Provide the [x, y] coordinate of the cell's center where the given text is located.  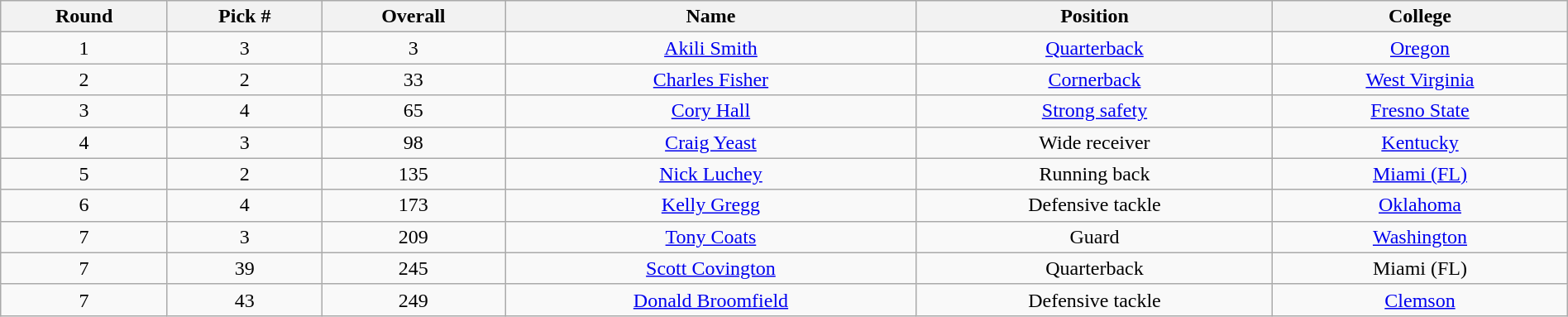
Akili Smith [711, 48]
Oregon [1421, 48]
Strong safety [1094, 111]
Oklahoma [1421, 205]
Wide receiver [1094, 142]
Pick # [245, 17]
Clemson [1421, 300]
Name [711, 17]
Donald Broomfield [711, 300]
Washington [1421, 237]
249 [414, 300]
65 [414, 111]
Craig Yeast [711, 142]
43 [245, 300]
209 [414, 237]
39 [245, 268]
Charles Fisher [711, 79]
Scott Covington [711, 268]
Round [84, 17]
173 [414, 205]
98 [414, 142]
Tony Coats [711, 237]
5 [84, 174]
Guard [1094, 237]
245 [414, 268]
Kentucky [1421, 142]
6 [84, 205]
1 [84, 48]
33 [414, 79]
College [1421, 17]
Overall [414, 17]
Fresno State [1421, 111]
135 [414, 174]
Cornerback [1094, 79]
Nick Luchey [711, 174]
Running back [1094, 174]
Position [1094, 17]
Kelly Gregg [711, 205]
Cory Hall [711, 111]
West Virginia [1421, 79]
